Detect which cell encompasses the target text, then output its [x, y] center coordinate. 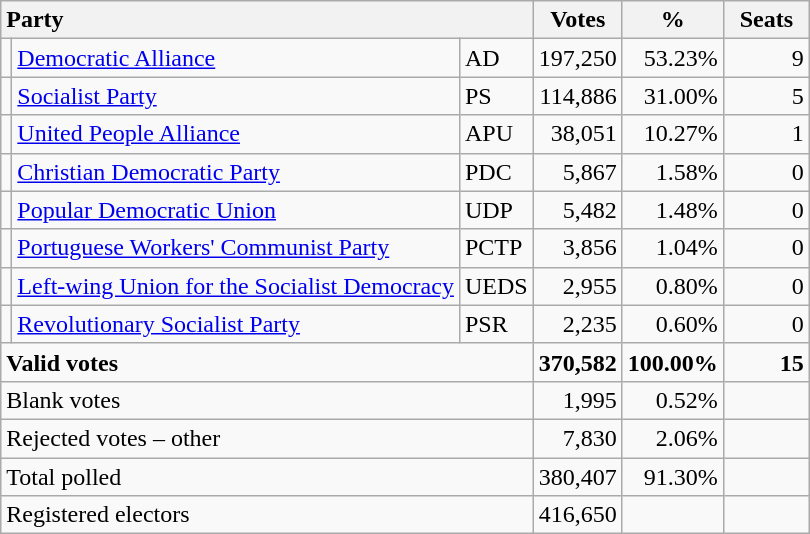
31.00% [672, 96]
53.23% [672, 58]
9 [766, 58]
5 [766, 96]
91.30% [672, 477]
2.06% [672, 438]
1.58% [672, 172]
1.48% [672, 210]
United People Alliance [236, 134]
PDC [496, 172]
Revolutionary Socialist Party [236, 324]
Portuguese Workers' Communist Party [236, 248]
Registered electors [267, 515]
Rejected votes – other [267, 438]
AD [496, 58]
197,250 [578, 58]
APU [496, 134]
UDP [496, 210]
Christian Democratic Party [236, 172]
38,051 [578, 134]
Left-wing Union for the Socialist Democracy [236, 286]
1,995 [578, 400]
114,886 [578, 96]
Votes [578, 20]
5,867 [578, 172]
Democratic Alliance [236, 58]
PSR [496, 324]
Seats [766, 20]
100.00% [672, 362]
Total polled [267, 477]
370,582 [578, 362]
Valid votes [267, 362]
Socialist Party [236, 96]
Blank votes [267, 400]
0.80% [672, 286]
1.04% [672, 248]
Popular Democratic Union [236, 210]
2,235 [578, 324]
% [672, 20]
PS [496, 96]
1 [766, 134]
3,856 [578, 248]
7,830 [578, 438]
5,482 [578, 210]
15 [766, 362]
2,955 [578, 286]
UEDS [496, 286]
0.60% [672, 324]
PCTP [496, 248]
10.27% [672, 134]
416,650 [578, 515]
380,407 [578, 477]
0.52% [672, 400]
Party [267, 20]
